Search for the cell housing the specified text and yield its (X, Y) center coordinate. 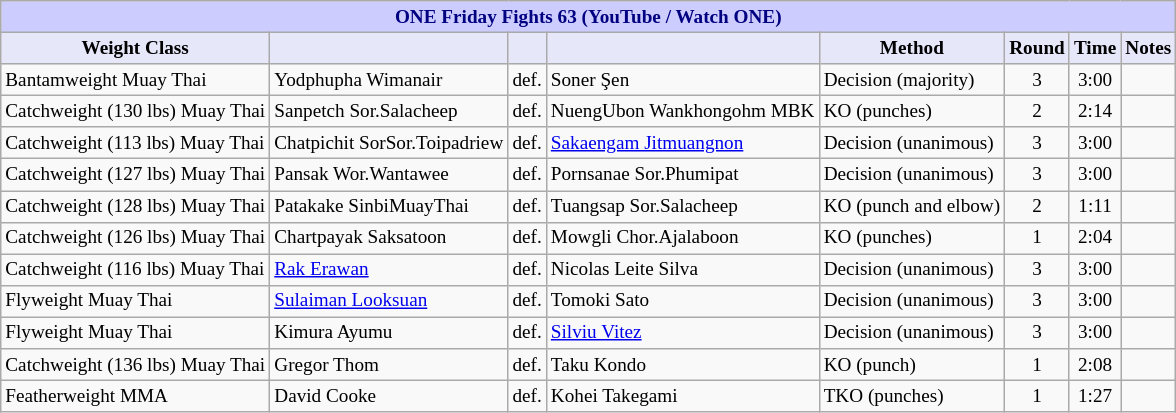
Chartpayak Saksatoon (389, 238)
Tomoki Sato (682, 301)
TKO (punches) (912, 396)
Tuangsap Sor.Salacheep (682, 206)
Kohei Takegami (682, 396)
1:27 (1094, 396)
Nicolas Leite Silva (682, 270)
Sulaiman Looksuan (389, 301)
Time (1094, 48)
Soner Şen (682, 80)
Sanpetch Sor.Salacheep (389, 111)
1:11 (1094, 206)
Kimura Ayumu (389, 333)
KO (punch and elbow) (912, 206)
NuengUbon Wankhongohm MBK (682, 111)
2:08 (1094, 365)
Decision (majority) (912, 80)
Notes (1148, 48)
Catchweight (136 lbs) Muay Thai (136, 365)
Weight Class (136, 48)
Featherweight MMA (136, 396)
Catchweight (130 lbs) Muay Thai (136, 111)
Silviu Vitez (682, 333)
Chatpichit SorSor.Toipadriew (389, 143)
Sakaengam Jitmuangnon (682, 143)
2:14 (1094, 111)
KO (punch) (912, 365)
Mowgli Chor.Ajalaboon (682, 238)
Patakake SinbiMuayThai (389, 206)
Rak Erawan (389, 270)
Pansak Wor.Wantawee (389, 175)
Pornsanae Sor.Phumipat (682, 175)
Gregor Thom (389, 365)
Catchweight (113 lbs) Muay Thai (136, 143)
ONE Friday Fights 63 (YouTube / Watch ONE) (588, 17)
Catchweight (126 lbs) Muay Thai (136, 238)
David Cooke (389, 396)
Bantamweight Muay Thai (136, 80)
Taku Kondo (682, 365)
Yodphupha Wimanair (389, 80)
Round (1038, 48)
Catchweight (116 lbs) Muay Thai (136, 270)
Catchweight (127 lbs) Muay Thai (136, 175)
Catchweight (128 lbs) Muay Thai (136, 206)
Method (912, 48)
2:04 (1094, 238)
